Provide the (X, Y) coordinate of the cell's center where the given text is located.  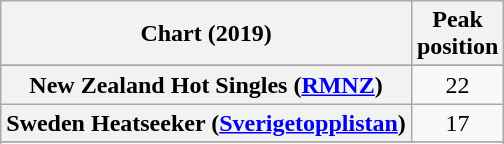
Chart (2019) (206, 34)
Peakposition (457, 34)
17 (457, 123)
New Zealand Hot Singles (RMNZ) (206, 85)
22 (457, 85)
Sweden Heatseeker (Sverigetopplistan) (206, 123)
